Locate the cell with the specified text and output its [X, Y] center coordinate. 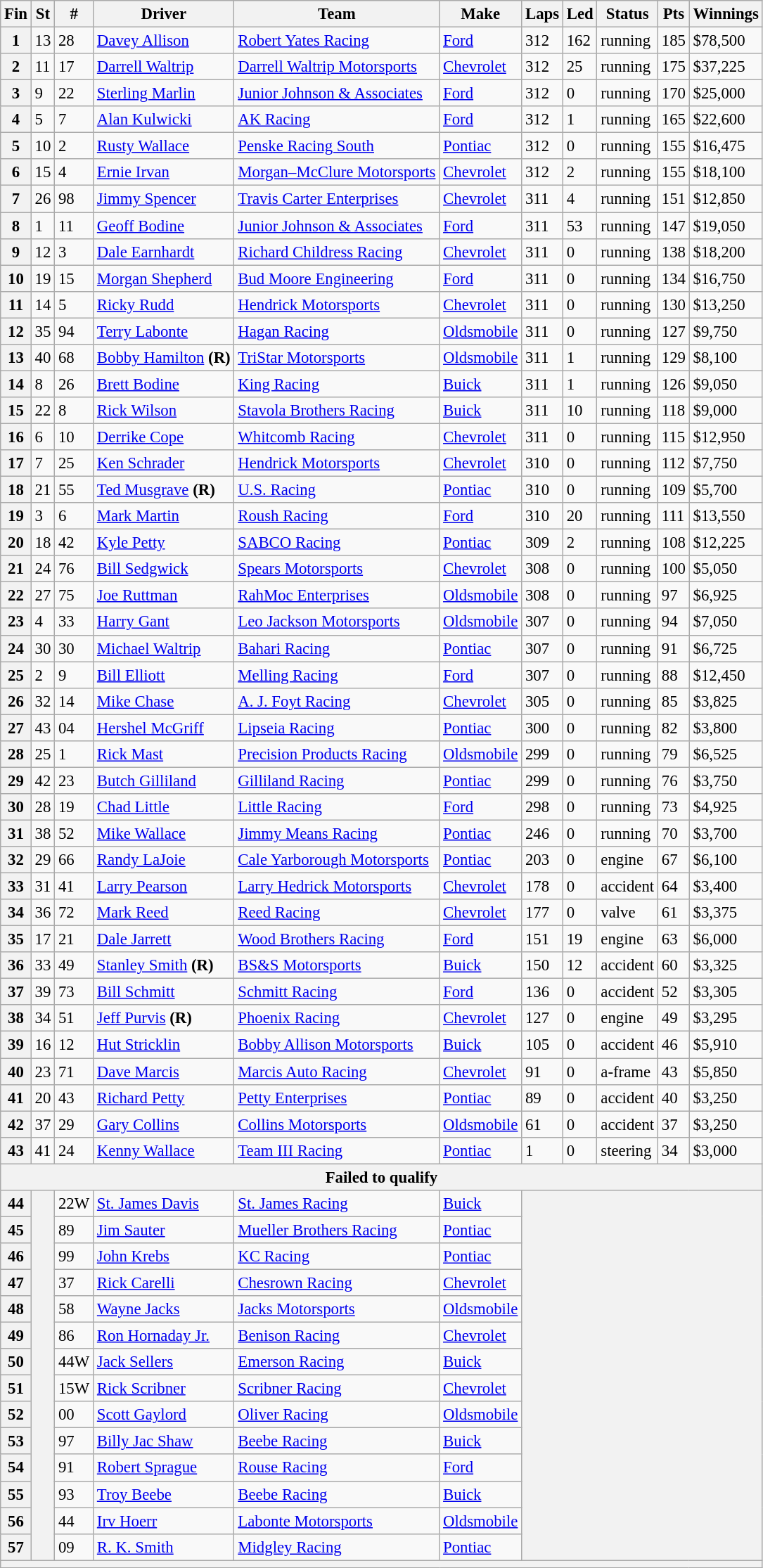
$22,600 [726, 120]
Jacks Motorsports [337, 1309]
Ted Musgrave (R) [164, 490]
U.S. Racing [337, 490]
Petty Enterprises [337, 1098]
109 [674, 490]
Bud Moore Engineering [337, 278]
Mike Wallace [164, 833]
Rick Wilson [164, 411]
Precision Products Racing [337, 754]
Marcis Auto Racing [337, 1072]
$3,400 [726, 887]
112 [674, 463]
Little Racing [337, 807]
$3,825 [726, 701]
steering [627, 1150]
Ron Hornaday Jr. [164, 1336]
$6,525 [726, 754]
Scribner Racing [337, 1389]
68 [75, 358]
Scott Gaylord [164, 1415]
RahMoc Enterprises [337, 596]
00 [75, 1415]
Mueller Brothers Racing [337, 1230]
$12,450 [726, 675]
BS&S Motorsports [337, 965]
$3,375 [726, 913]
93 [75, 1494]
60 [674, 965]
Status [627, 14]
111 [674, 516]
$5,910 [726, 1045]
$6,925 [726, 596]
Bahari Racing [337, 648]
162 [579, 41]
# [75, 14]
Ken Schrader [164, 463]
$16,475 [726, 146]
$7,050 [726, 622]
$5,050 [726, 569]
$3,325 [726, 965]
15W [75, 1389]
Dave Marcis [164, 1072]
Winnings [726, 14]
$18,100 [726, 172]
SABCO Racing [337, 543]
Leo Jackson Motorsports [337, 622]
valve [627, 913]
$3,305 [726, 992]
Bill Sedgwick [164, 569]
Derrike Cope [164, 437]
AK Racing [337, 120]
Ernie Irvan [164, 172]
Larry Pearson [164, 887]
129 [674, 358]
Ricky Rudd [164, 304]
Brett Bodine [164, 384]
a-frame [627, 1072]
177 [543, 913]
$16,750 [726, 278]
Harry Gant [164, 622]
Stavola Brothers Racing [337, 411]
Rusty Wallace [164, 146]
Davey Allison [164, 41]
136 [543, 992]
$3,750 [726, 780]
04 [75, 728]
Penske Racing South [337, 146]
Cale Yarborough Motorsports [337, 860]
58 [75, 1309]
57 [16, 1547]
Rick Carelli [164, 1283]
St. James Racing [337, 1204]
$12,850 [726, 199]
98 [75, 199]
Make [481, 14]
$6,725 [726, 648]
$19,050 [726, 226]
$25,000 [726, 94]
Failed to qualify [381, 1177]
Jack Sellers [164, 1362]
56 [16, 1521]
63 [674, 939]
$9,050 [726, 384]
John Krebs [164, 1257]
Morgan–McClure Motorsports [337, 172]
$7,750 [726, 463]
$9,000 [726, 411]
203 [543, 860]
Joe Ruttman [164, 596]
71 [75, 1072]
147 [674, 226]
Gilliland Racing [337, 780]
Jeff Purvis (R) [164, 1019]
Hut Stricklin [164, 1045]
105 [543, 1045]
Phoenix Racing [337, 1019]
Mike Chase [164, 701]
$8,100 [726, 358]
Emerson Racing [337, 1362]
$3,295 [726, 1019]
Stanley Smith (R) [164, 965]
$78,500 [726, 41]
170 [674, 94]
100 [674, 569]
Travis Carter Enterprises [337, 199]
$9,750 [726, 331]
Sterling Marlin [164, 94]
$13,550 [726, 516]
$3,000 [726, 1150]
Mark Reed [164, 913]
Midgley Racing [337, 1547]
309 [543, 543]
67 [674, 860]
$3,800 [726, 728]
Hershel McGriff [164, 728]
Jimmy Spencer [164, 199]
Laps [543, 14]
Rick Mast [164, 754]
66 [75, 860]
Benison Racing [337, 1336]
$18,200 [726, 252]
$6,100 [726, 860]
Mark Martin [164, 516]
175 [674, 67]
Troy Beebe [164, 1494]
Pts [674, 14]
$13,250 [726, 304]
St. James Davis [164, 1204]
178 [543, 887]
Wood Brothers Racing [337, 939]
KC Racing [337, 1257]
115 [674, 437]
64 [674, 887]
99 [75, 1257]
Gary Collins [164, 1124]
47 [16, 1283]
Team [337, 14]
Alan Kulwicki [164, 120]
$6,000 [726, 939]
TriStar Motorsports [337, 358]
Hagan Racing [337, 331]
86 [75, 1336]
Jimmy Means Racing [337, 833]
A. J. Foyt Racing [337, 701]
R. K. Smith [164, 1547]
75 [75, 596]
Wayne Jacks [164, 1309]
Irv Hoerr [164, 1521]
Terry Labonte [164, 331]
Schmitt Racing [337, 992]
126 [674, 384]
Lipseia Racing [337, 728]
Led [579, 14]
165 [674, 120]
Darrell Waltrip [164, 67]
44W [75, 1362]
138 [674, 252]
22W [75, 1204]
45 [16, 1230]
130 [674, 304]
Bobby Allison Motorsports [337, 1045]
09 [75, 1547]
Larry Hedrick Motorsports [337, 887]
Bill Elliott [164, 675]
82 [674, 728]
Collins Motorsports [337, 1124]
$12,950 [726, 437]
$12,225 [726, 543]
$3,700 [726, 833]
85 [674, 701]
Bill Schmitt [164, 992]
Kenny Wallace [164, 1150]
$5,850 [726, 1072]
Reed Racing [337, 913]
$4,925 [726, 807]
Morgan Shepherd [164, 278]
79 [674, 754]
Jim Sauter [164, 1230]
118 [674, 411]
Bobby Hamilton (R) [164, 358]
Richard Childress Racing [337, 252]
Team III Racing [337, 1150]
Rick Scribner [164, 1389]
Rouse Racing [337, 1468]
298 [543, 807]
St [42, 14]
Kyle Petty [164, 543]
70 [674, 833]
54 [16, 1468]
Labonte Motorsports [337, 1521]
88 [674, 675]
Michael Waltrip [164, 648]
Billy Jac Shaw [164, 1441]
$5,700 [726, 490]
305 [543, 701]
King Racing [337, 384]
185 [674, 41]
Whitcomb Racing [337, 437]
Richard Petty [164, 1098]
Chad Little [164, 807]
$37,225 [726, 67]
Robert Sprague [164, 1468]
300 [543, 728]
Melling Racing [337, 675]
Geoff Bodine [164, 226]
Roush Racing [337, 516]
134 [674, 278]
Dale Jarrett [164, 939]
Spears Motorsports [337, 569]
Fin [16, 14]
Darrell Waltrip Motorsports [337, 67]
246 [543, 833]
Oliver Racing [337, 1415]
Chesrown Racing [337, 1283]
50 [16, 1362]
72 [75, 913]
Robert Yates Racing [337, 41]
108 [674, 543]
Butch Gilliland [164, 780]
48 [16, 1309]
Randy LaJoie [164, 860]
Driver [164, 14]
Dale Earnhardt [164, 252]
150 [543, 965]
